Locate the cell with the specified text and output its [X, Y] center coordinate. 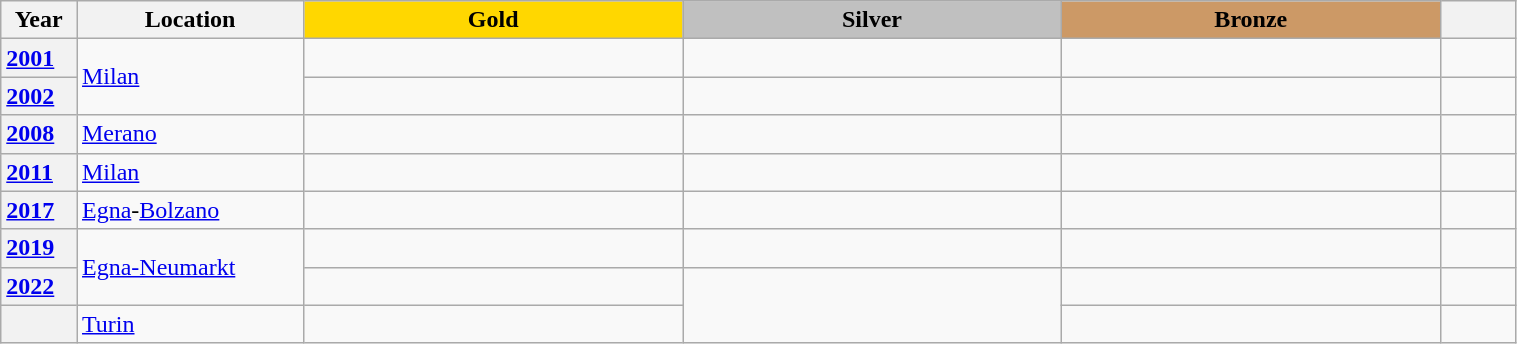
Merano [190, 134]
Gold [494, 20]
2008 [39, 134]
Turin [190, 324]
2017 [39, 210]
Bronze [1250, 20]
Silver [872, 20]
Location [190, 20]
Year [39, 20]
2022 [39, 286]
2011 [39, 172]
Egna-Neumarkt [190, 267]
2019 [39, 248]
Egna-Bolzano [190, 210]
2001 [39, 58]
2002 [39, 96]
